Identify which cell holds the provided text, then report its (X, Y) central coordinate. 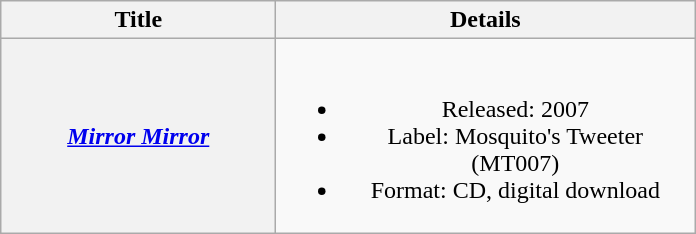
Title (138, 20)
Details (486, 20)
Mirror Mirror (138, 136)
Released: 2007Label: Mosquito's Tweeter (MT007)Format: CD, digital download (486, 136)
